Search for the cell housing the specified text and yield its [x, y] center coordinate. 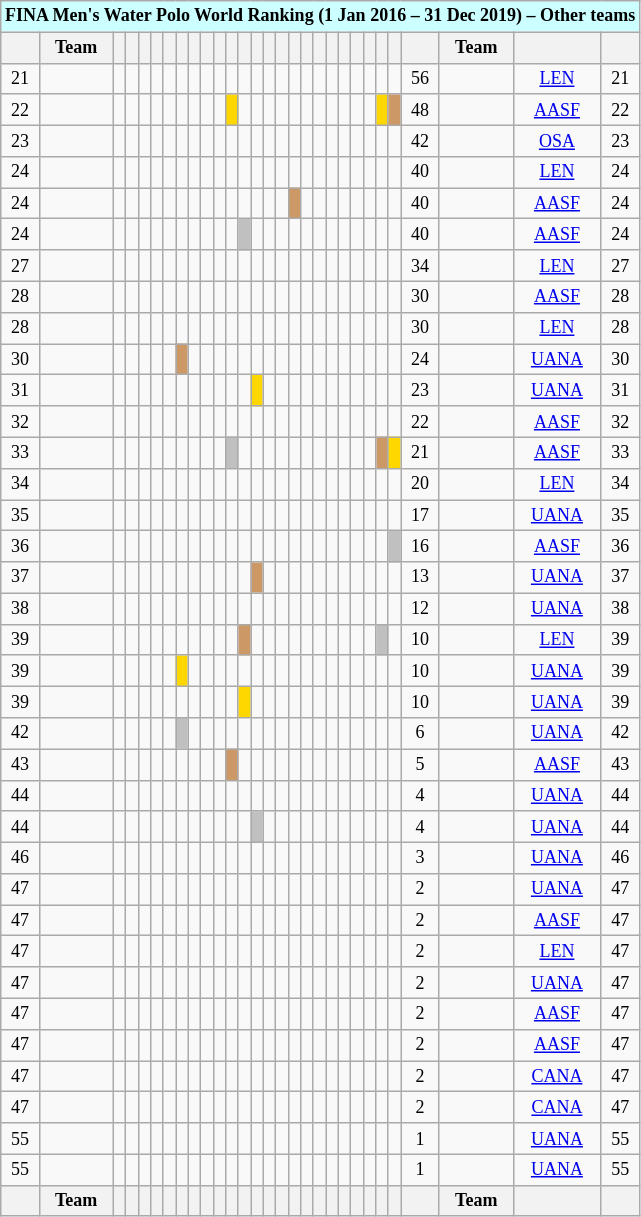
FINA Men's Water Polo World Ranking (1 Jan 2016 – 31 Dec 2019) – Other teams [320, 16]
48 [420, 110]
6 [420, 734]
20 [420, 484]
13 [420, 578]
OSA [557, 140]
56 [420, 78]
16 [420, 546]
17 [420, 516]
12 [420, 608]
5 [420, 764]
3 [420, 858]
